Pinpoint the cell where the given text exists, returning its (X, Y) midpoint coordinate. 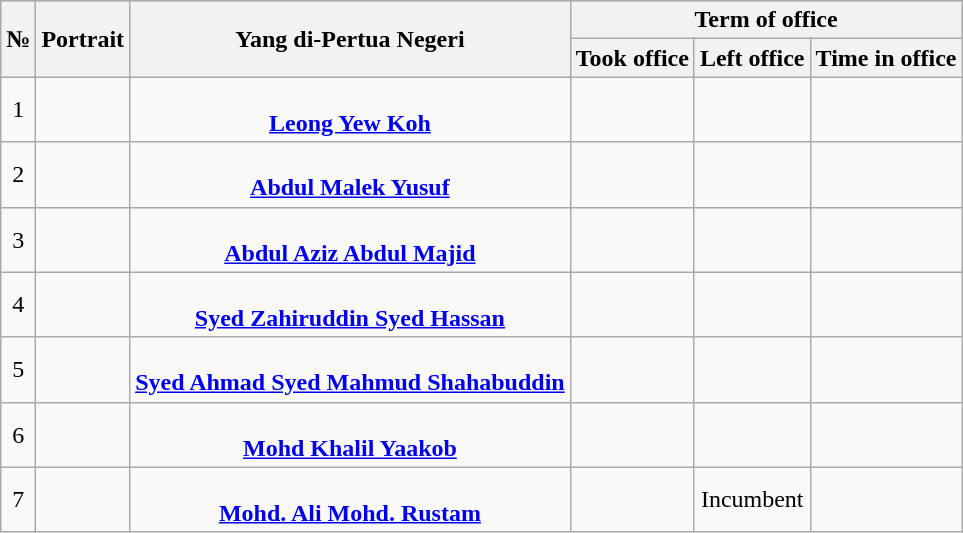
Portrait (83, 39)
Time in office (886, 58)
Leong Yew Koh (350, 110)
Syed Ahmad Syed Mahmud Shahabuddin (350, 370)
Mohd. Ali Mohd. Rustam (350, 500)
Abdul Malek Yusuf (350, 174)
Incumbent (752, 500)
6 (18, 434)
7 (18, 500)
Term of office (766, 20)
Abdul Aziz Abdul Majid (350, 240)
4 (18, 304)
Left office (752, 58)
Syed Zahiruddin Syed Hassan (350, 304)
2 (18, 174)
3 (18, 240)
Yang di-Pertua Negeri (350, 39)
1 (18, 110)
5 (18, 370)
Mohd Khalil Yaakob (350, 434)
№ (18, 39)
Took office (632, 58)
